Pinpoint the cell where the given text exists, returning its [x, y] midpoint coordinate. 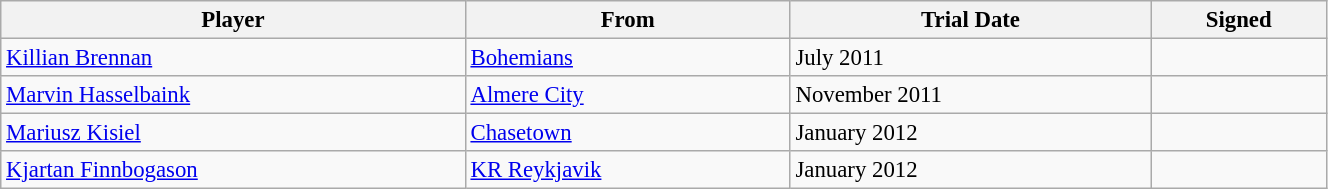
From [628, 20]
Mariusz Kisiel [233, 133]
Marvin Hasselbaink [233, 95]
Player [233, 20]
Killian Brennan [233, 58]
Bohemians [628, 58]
Signed [1239, 20]
KR Reykjavik [628, 170]
Kjartan Finnbogason [233, 170]
July 2011 [970, 58]
Trial Date [970, 20]
Almere City [628, 95]
Chasetown [628, 133]
November 2011 [970, 95]
